Pinpoint the cell where the given text exists, returning its [X, Y] midpoint coordinate. 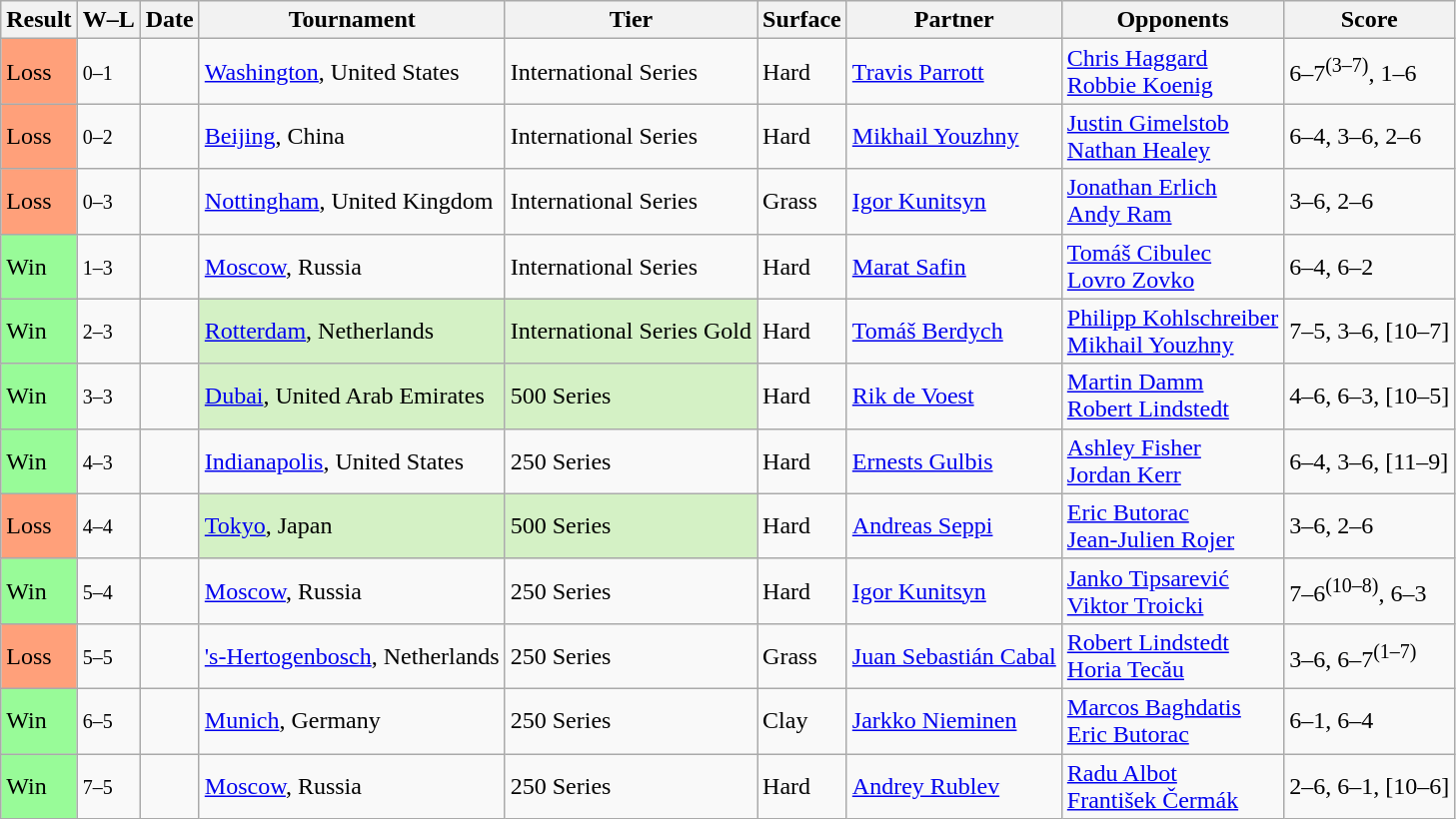
Eric Butorac Jean-Julien Rojer [1172, 525]
's-Hertogenbosch, Netherlands [352, 655]
Ernests Gulbis [953, 461]
W–L [108, 20]
International Series Gold [631, 332]
Washington, United States [352, 72]
Andreas Seppi [953, 525]
Mikhail Youzhny [953, 136]
Opponents [1172, 20]
Tomáš Berdych [953, 332]
4–6, 6–3, [10–5] [1369, 396]
3–3 [108, 396]
Dubai, United Arab Emirates [352, 396]
Rotterdam, Netherlands [352, 332]
7–5, 3–6, [10–7] [1369, 332]
6–4, 3–6, 2–6 [1369, 136]
Chris Haggard Robbie Koenig [1172, 72]
4–3 [108, 461]
Tier [631, 20]
Tokyo, Japan [352, 525]
Clay [802, 721]
Andrey Rublev [953, 785]
6–7(3–7), 1–6 [1369, 72]
5–4 [108, 591]
Marat Safin [953, 266]
Rik de Voest [953, 396]
0–1 [108, 72]
Justin Gimelstob Nathan Healey [1172, 136]
3–6, 6–7(1–7) [1369, 655]
Beijing, China [352, 136]
6–5 [108, 721]
6–1, 6–4 [1369, 721]
0–3 [108, 202]
Robert Lindstedt Horia Tecău [1172, 655]
Radu Albot František Čermák [1172, 785]
Marcos Baghdatis Eric Butorac [1172, 721]
Ashley Fisher Jordan Kerr [1172, 461]
5–5 [108, 655]
Juan Sebastián Cabal [953, 655]
2–3 [108, 332]
7–6(10–8), 6–3 [1369, 591]
Partner [953, 20]
Score [1369, 20]
Date [170, 20]
Jarkko Nieminen [953, 721]
6–4, 6–2 [1369, 266]
1–3 [108, 266]
Jonathan Erlich Andy Ram [1172, 202]
0–2 [108, 136]
Martin Damm Robert Lindstedt [1172, 396]
Philipp Kohlschreiber Mikhail Youzhny [1172, 332]
Result [39, 20]
Indianapolis, United States [352, 461]
6–4, 3–6, [11–9] [1369, 461]
Travis Parrott [953, 72]
Nottingham, United Kingdom [352, 202]
2–6, 6–1, [10–6] [1369, 785]
Tomáš Cibulec Lovro Zovko [1172, 266]
4–4 [108, 525]
Janko Tipsarević Viktor Troicki [1172, 591]
Tournament [352, 20]
Surface [802, 20]
7–5 [108, 785]
Munich, Germany [352, 721]
